For the text-containing cell, return its midpoint in [x, y] coordinate format. 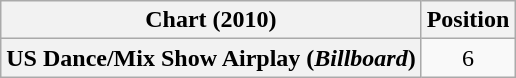
6 [468, 58]
Chart (2010) [211, 20]
US Dance/Mix Show Airplay (Billboard) [211, 58]
Position [468, 20]
